From the cell containing the given text, extract its center point as [X, Y] coordinate. 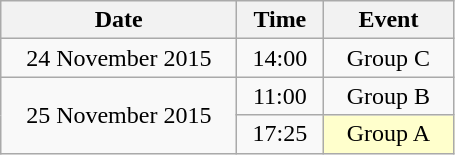
Event [388, 20]
17:25 [280, 134]
Group C [388, 58]
Date [119, 20]
24 November 2015 [119, 58]
11:00 [280, 96]
14:00 [280, 58]
Group A [388, 134]
Time [280, 20]
25 November 2015 [119, 115]
Group B [388, 96]
